Scan for the cell matching the given text and deliver its [X, Y] coordinate at center. 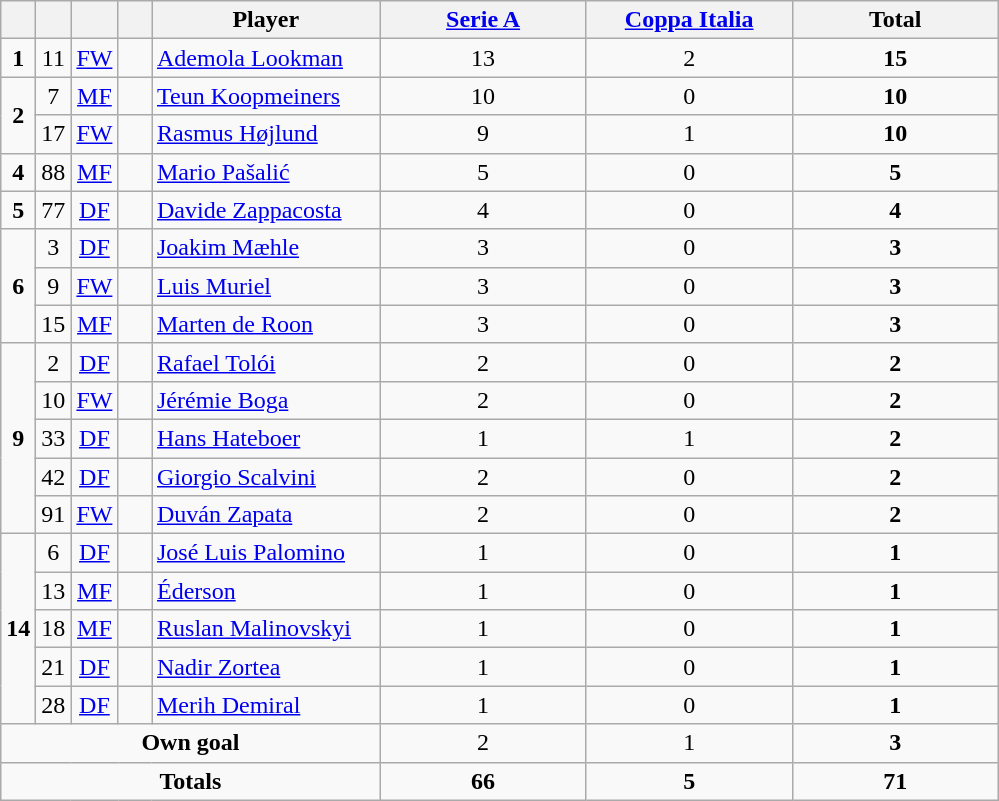
18 [54, 629]
91 [54, 515]
33 [54, 438]
Merih Demiral [266, 705]
17 [54, 134]
71 [895, 781]
Totals [190, 781]
Ruslan Malinovskyi [266, 629]
Jérémie Boga [266, 400]
66 [483, 781]
14 [18, 629]
Player [266, 20]
Mario Pašalić [266, 172]
Éderson [266, 591]
Rafael Tolói [266, 362]
Teun Koopmeiners [266, 96]
Serie A [483, 20]
Marten de Roon [266, 324]
Luis Muriel [266, 286]
21 [54, 667]
77 [54, 210]
Rasmus Højlund [266, 134]
Nadir Zortea [266, 667]
88 [54, 172]
Total [895, 20]
42 [54, 477]
Duván Zapata [266, 515]
28 [54, 705]
Joakim Mæhle [266, 248]
11 [54, 58]
Davide Zappacosta [266, 210]
Own goal [190, 743]
Ademola Lookman [266, 58]
Hans Hateboer [266, 438]
Giorgio Scalvini [266, 477]
Coppa Italia [689, 20]
José Luis Palomino [266, 553]
7 [54, 96]
